From the cell containing the given text, extract its center point as (x, y) coordinate. 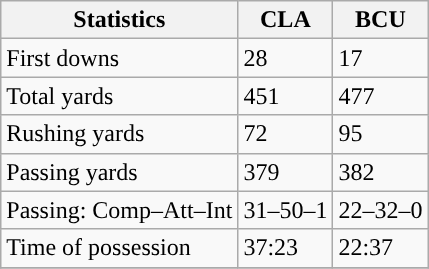
Passing yards (120, 172)
382 (380, 172)
477 (380, 96)
First downs (120, 58)
22–32–0 (380, 210)
Total yards (120, 96)
CLA (286, 20)
Time of possession (120, 248)
379 (286, 172)
95 (380, 134)
72 (286, 134)
28 (286, 58)
Rushing yards (120, 134)
31–50–1 (286, 210)
Statistics (120, 20)
Passing: Comp–Att–Int (120, 210)
17 (380, 58)
BCU (380, 20)
22:37 (380, 248)
451 (286, 96)
37:23 (286, 248)
